Detect which cell encompasses the target text, then output its [X, Y] center coordinate. 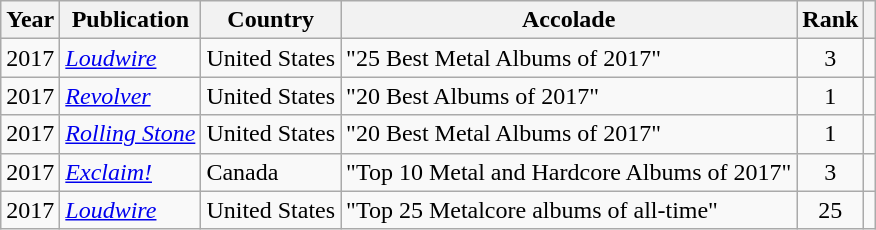
25 [830, 210]
Accolade [569, 20]
Rolling Stone [130, 134]
Exclaim! [130, 172]
Revolver [130, 96]
Rank [830, 20]
"20 Best Metal Albums of 2017" [569, 134]
"Top 25 Metalcore albums of all-time" [569, 210]
"20 Best Albums of 2017" [569, 96]
Year [30, 20]
Canada [271, 172]
Publication [130, 20]
"25 Best Metal Albums of 2017" [569, 58]
Country [271, 20]
"Top 10 Metal and Hardcore Albums of 2017" [569, 172]
